Capture the cell that displays the provided text and extract its (X, Y) central coordinate. 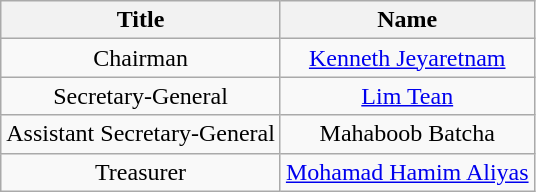
Assistant Secretary-General (141, 134)
Secretary-General (141, 96)
Lim Tean (407, 96)
Mohamad Hamim Aliyas (407, 172)
Title (141, 20)
Kenneth Jeyaretnam (407, 58)
Name (407, 20)
Mahaboob Batcha (407, 134)
Chairman (141, 58)
Treasurer (141, 172)
